Find where the given text appears and provide that cell's center as (x, y) coordinate. 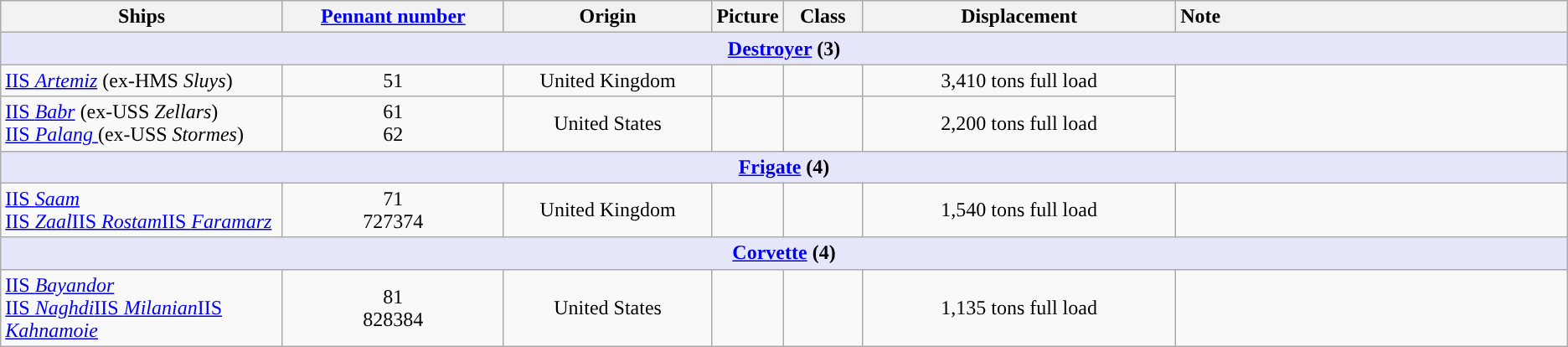
IIS Artemiz (ex-HMS Sluys) (142, 80)
Origin (608, 17)
Picture (747, 17)
Frigate (4) (784, 167)
Pennant number (393, 17)
Corvette (4) (784, 253)
Class (823, 17)
IIS Babr (ex-USS Zellars)IIS Palang (ex-USS Stormes) (142, 124)
71727374 (393, 210)
6162 (393, 124)
Note (1372, 17)
81828384 (393, 308)
1,540 tons full load (1019, 210)
Destroyer (3) (784, 49)
Displacement (1019, 17)
IIS SaamIIS ZaalIIS RostamIIS Faramarz (142, 210)
51 (393, 80)
IIS BayandorIIS NaghdiIIS MilanianIIS Kahnamoie (142, 308)
1,135 tons full load (1019, 308)
Ships (142, 17)
2,200 tons full load (1019, 124)
3,410 tons full load (1019, 80)
